Detect which cell encompasses the target text, then output its (x, y) center coordinate. 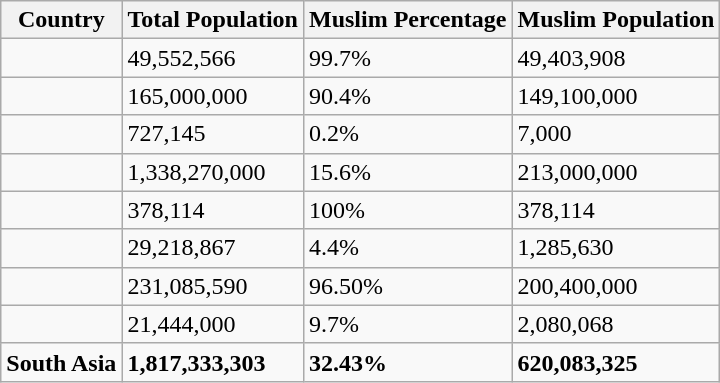
200,400,000 (616, 286)
165,000,000 (213, 96)
149,100,000 (616, 96)
99.7% (408, 58)
231,085,590 (213, 286)
21,444,000 (213, 324)
7,000 (616, 134)
Total Population (213, 20)
0.2% (408, 134)
49,552,566 (213, 58)
100% (408, 210)
9.7% (408, 324)
727,145 (213, 134)
49,403,908 (616, 58)
Country (62, 20)
4.4% (408, 248)
South Asia (62, 362)
1,338,270,000 (213, 172)
620,083,325 (616, 362)
96.50% (408, 286)
1,817,333,303 (213, 362)
32.43% (408, 362)
90.4% (408, 96)
213,000,000 (616, 172)
29,218,867 (213, 248)
Muslim Population (616, 20)
2,080,068 (616, 324)
15.6% (408, 172)
Muslim Percentage (408, 20)
1,285,630 (616, 248)
